Detect which cell encompasses the target text, then output its [X, Y] center coordinate. 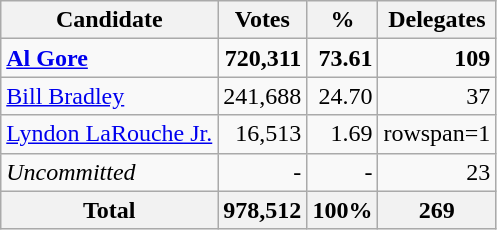
24.70 [342, 96]
Lyndon LaRouche Jr. [110, 134]
37 [437, 96]
1.69 [342, 134]
23 [437, 172]
109 [437, 58]
% [342, 20]
Votes [262, 20]
Candidate [110, 20]
100% [342, 210]
Total [110, 210]
720,311 [262, 58]
241,688 [262, 96]
73.61 [342, 58]
rowspan=1 [437, 134]
978,512 [262, 210]
Uncommitted [110, 172]
Delegates [437, 20]
269 [437, 210]
Al Gore [110, 58]
Bill Bradley [110, 96]
16,513 [262, 134]
